Locate the cell with the specified text and output its [x, y] center coordinate. 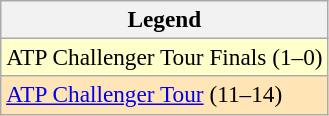
Legend [164, 19]
ATP Challenger Tour (11–14) [164, 95]
ATP Challenger Tour Finals (1–0) [164, 57]
